Output the [x, y] coordinate of the center of the cell containing the given text.  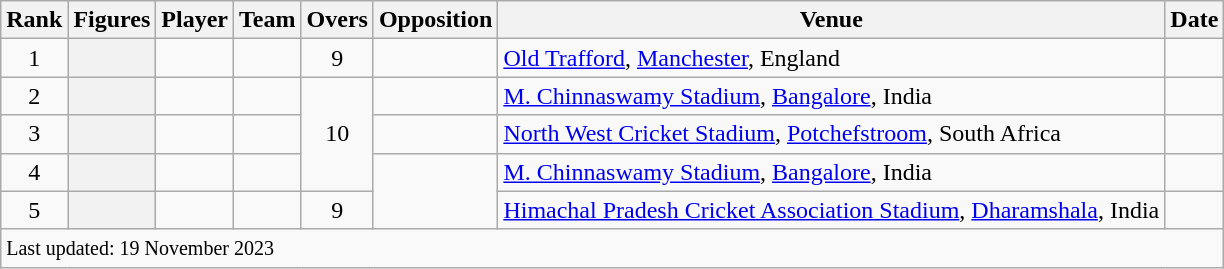
Last updated: 19 November 2023 [612, 248]
Team [268, 20]
1 [34, 58]
Date [1194, 20]
Rank [34, 20]
Player [195, 20]
Venue [832, 20]
10 [337, 134]
Figures [112, 20]
4 [34, 172]
Himachal Pradesh Cricket Association Stadium, Dharamshala, India [832, 210]
Overs [337, 20]
2 [34, 96]
Old Trafford, Manchester, England [832, 58]
5 [34, 210]
3 [34, 134]
North West Cricket Stadium, Potchefstroom, South Africa [832, 134]
Opposition [435, 20]
